Pinpoint the cell where the given text exists, returning its [x, y] midpoint coordinate. 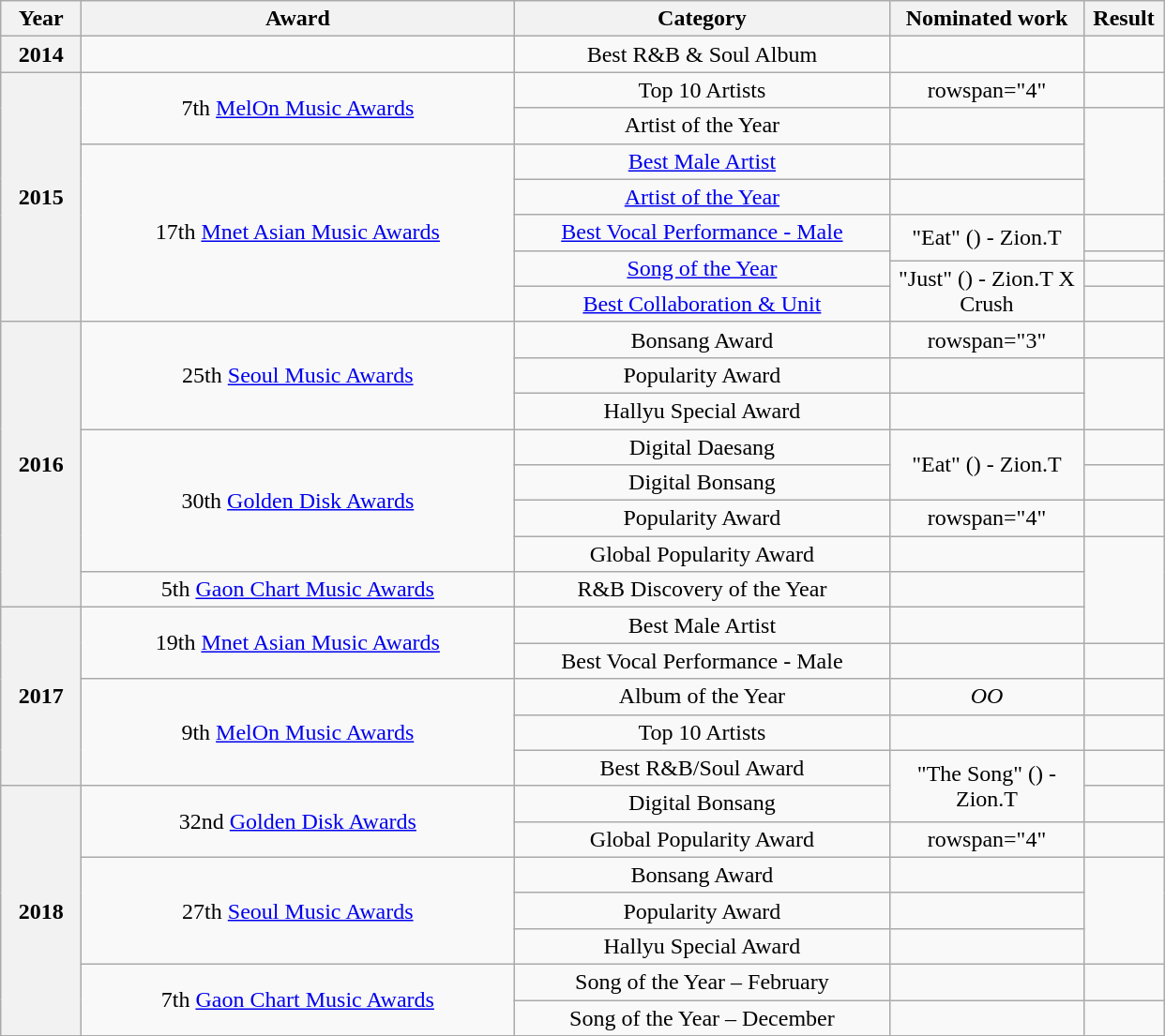
"Just" () - Zion.T X Crush [987, 291]
7th MelOn Music Awards [298, 108]
Song of the Year – December [702, 1017]
Year [41, 19]
2016 [41, 464]
OO [987, 697]
Category [702, 19]
2018 [41, 910]
Best Collaboration & Unit [702, 304]
Song of the Year [702, 268]
5th Gaon Chart Music Awards [298, 590]
Song of the Year – February [702, 982]
17th Mnet Asian Music Awards [298, 233]
7th Gaon Chart Music Awards [298, 999]
Best R&B & Soul Album [702, 54]
Nominated work [987, 19]
"The Song" () - Zion.T [987, 786]
rowspan="3" [987, 339]
25th Seoul Music Awards [298, 375]
32nd Golden Disk Awards [298, 821]
9th MelOn Music Awards [298, 732]
Result [1124, 19]
30th Golden Disk Awards [298, 501]
R&B Discovery of the Year [702, 590]
2014 [41, 54]
Album of the Year [702, 697]
Digital Daesang [702, 447]
27th Seoul Music Awards [298, 910]
2017 [41, 697]
Best R&B/Soul Award [702, 768]
19th Mnet Asian Music Awards [298, 643]
2015 [41, 197]
Award [298, 19]
